From the cell containing the given text, extract its center point as [X, Y] coordinate. 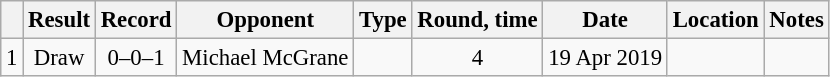
Michael McGrane [266, 58]
0–0–1 [136, 58]
Date [605, 20]
Location [716, 20]
19 Apr 2019 [605, 58]
Opponent [266, 20]
Result [60, 20]
4 [478, 58]
Round, time [478, 20]
Notes [796, 20]
Draw [60, 58]
Record [136, 20]
1 [12, 58]
Type [383, 20]
